Return (X, Y) of the center of cell containing provided text 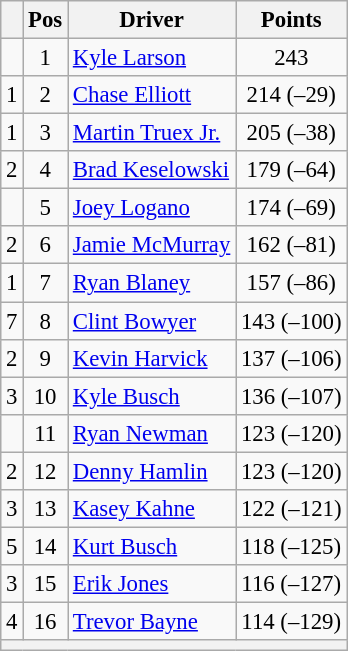
Ryan Blaney (152, 283)
Chase Elliott (152, 95)
Joey Logano (152, 208)
174 (–69) (292, 208)
Ryan Newman (152, 433)
Martin Truex Jr. (152, 133)
6 (46, 245)
8 (46, 321)
Kyle Larson (152, 58)
205 (–38) (292, 133)
12 (46, 471)
Clint Bowyer (152, 321)
Kevin Harvick (152, 358)
14 (46, 546)
118 (–125) (292, 546)
137 (–106) (292, 358)
214 (–29) (292, 95)
11 (46, 433)
9 (46, 358)
Driver (152, 20)
179 (–64) (292, 170)
122 (–121) (292, 509)
243 (292, 58)
Kurt Busch (152, 546)
Denny Hamlin (152, 471)
162 (–81) (292, 245)
Erik Jones (152, 584)
Brad Keselowski (152, 170)
157 (–86) (292, 283)
Kyle Busch (152, 396)
136 (–107) (292, 396)
Jamie McMurray (152, 245)
Kasey Kahne (152, 509)
Points (292, 20)
13 (46, 509)
16 (46, 621)
116 (–127) (292, 584)
114 (–129) (292, 621)
Pos (46, 20)
143 (–100) (292, 321)
Trevor Bayne (152, 621)
15 (46, 584)
10 (46, 396)
